Identify which cell holds the provided text, then report its (X, Y) central coordinate. 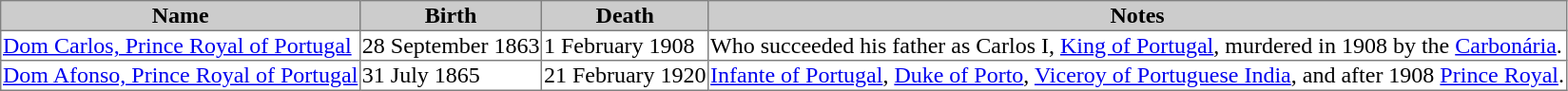
Birth (451, 16)
Name (181, 16)
Who succeeded his father as Carlos I, King of Portugal, murdered in 1908 by the Carbonária. (1137, 45)
Notes (1137, 16)
Death (626, 16)
Infante of Portugal, Duke of Porto, Viceroy of Portuguese India, and after 1908 Prince Royal. (1137, 76)
28 September 1863 (451, 45)
31 July 1865 (451, 76)
Dom Afonso, Prince Royal of Portugal (181, 76)
Dom Carlos, Prince Royal of Portugal (181, 45)
21 February 1920 (626, 76)
1 February 1908 (626, 45)
